For the text-containing cell, return its midpoint in [x, y] coordinate format. 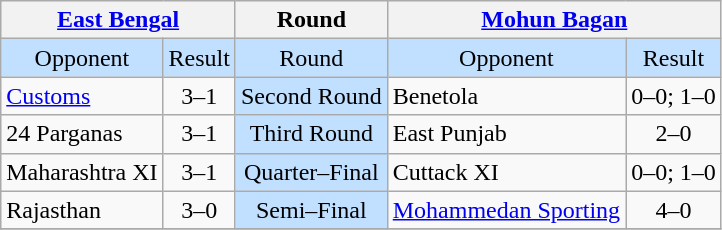
East Bengal [118, 20]
4–0 [674, 210]
2–0 [674, 134]
24 Parganas [82, 134]
3–0 [199, 210]
Second Round [311, 96]
East Punjab [506, 134]
Benetola [506, 96]
Quarter–Final [311, 172]
Cuttack XI [506, 172]
Third Round [311, 134]
Rajasthan [82, 210]
Customs [82, 96]
Semi–Final [311, 210]
Mohun Bagan [554, 20]
Mohammedan Sporting [506, 210]
Maharashtra XI [82, 172]
